Determine the (x, y) coordinate at the center of the cell enclosing the given text.  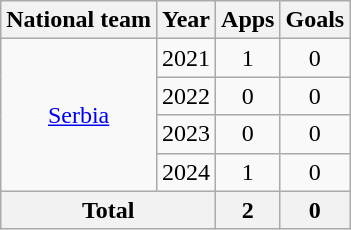
Apps (248, 20)
2 (248, 210)
Goals (315, 20)
2022 (186, 96)
2024 (186, 172)
2023 (186, 134)
National team (79, 20)
Total (108, 210)
Serbia (79, 115)
Year (186, 20)
2021 (186, 58)
